Detect which cell encompasses the target text, then output its [X, Y] center coordinate. 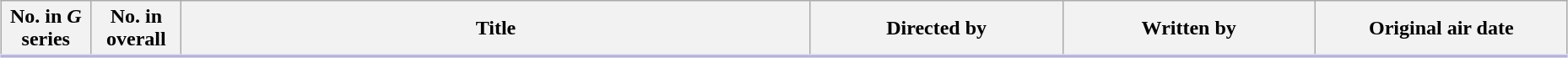
Directed by [937, 29]
No. in G series [46, 29]
Title [496, 29]
Written by [1188, 29]
Original air date [1441, 29]
No. in overall [137, 29]
